Identify which cell holds the provided text, then report its (x, y) central coordinate. 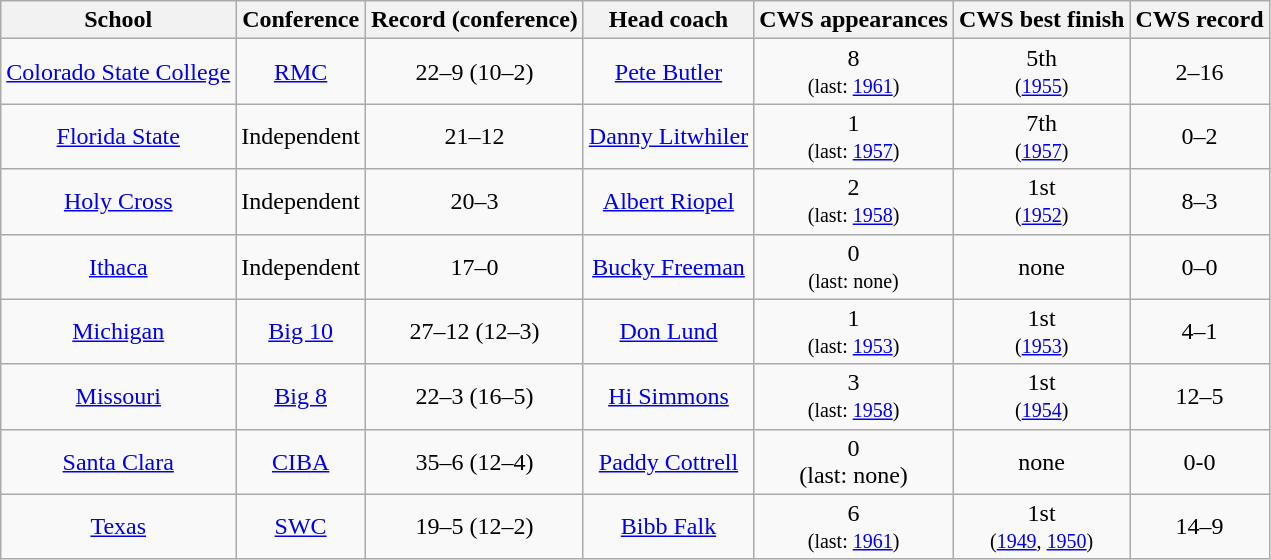
8(last: 1961) (854, 72)
CIBA (301, 462)
Don Lund (668, 332)
Texas (118, 526)
Big 10 (301, 332)
3(last: 1958) (854, 396)
Bucky Freeman (668, 266)
27–12 (12–3) (474, 332)
1(last: 1953) (854, 332)
Michigan (118, 332)
22–3 (16–5) (474, 396)
School (118, 20)
Bibb Falk (668, 526)
35–6 (12–4) (474, 462)
7th(1957) (1041, 136)
6(last: 1961) (854, 526)
Conference (301, 20)
4–1 (1200, 332)
CWS record (1200, 20)
22–9 (10–2) (474, 72)
2(last: 1958) (854, 202)
Missouri (118, 396)
12–5 (1200, 396)
Colorado State College (118, 72)
19–5 (12–2) (474, 526)
14–9 (1200, 526)
17–0 (474, 266)
CWS best finish (1041, 20)
0-0 (1200, 462)
20–3 (474, 202)
Holy Cross (118, 202)
Florida State (118, 136)
21–12 (474, 136)
Hi Simmons (668, 396)
Big 8 (301, 396)
Albert Riopel (668, 202)
Record (conference) (474, 20)
1st(1949, 1950) (1041, 526)
Ithaca (118, 266)
8–3 (1200, 202)
1(last: 1957) (854, 136)
Head coach (668, 20)
2–16 (1200, 72)
0–0 (1200, 266)
Paddy Cottrell (668, 462)
Santa Clara (118, 462)
SWC (301, 526)
5th(1955) (1041, 72)
CWS appearances (854, 20)
1st(1953) (1041, 332)
Pete Butler (668, 72)
1st(1954) (1041, 396)
0–2 (1200, 136)
1st(1952) (1041, 202)
Danny Litwhiler (668, 136)
RMC (301, 72)
